Capture the cell that displays the provided text and extract its [x, y] central coordinate. 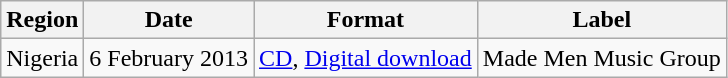
Made Men Music Group [602, 58]
Format [366, 20]
Nigeria [42, 58]
Label [602, 20]
CD, Digital download [366, 58]
Date [169, 20]
6 February 2013 [169, 58]
Region [42, 20]
